Find where the given text appears and provide that cell's center as [X, Y] coordinate. 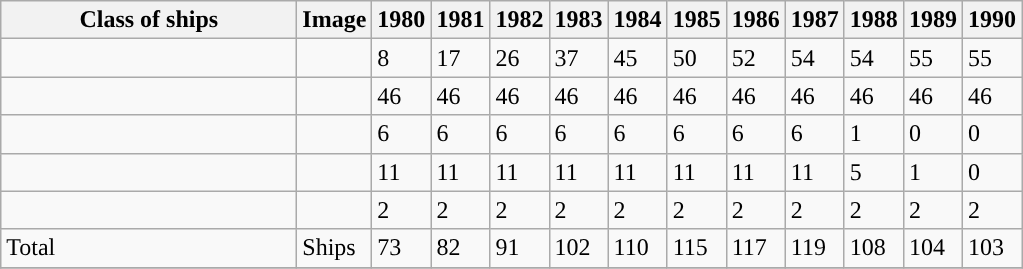
110 [638, 248]
91 [520, 248]
102 [578, 248]
119 [814, 248]
1983 [578, 20]
103 [992, 248]
1981 [460, 20]
37 [578, 58]
5 [874, 172]
26 [520, 58]
1986 [756, 20]
108 [874, 248]
104 [932, 248]
1989 [932, 20]
1987 [814, 20]
115 [696, 248]
17 [460, 58]
Total [149, 248]
1988 [874, 20]
1990 [992, 20]
73 [402, 248]
50 [696, 58]
8 [402, 58]
52 [756, 58]
1982 [520, 20]
Ships [334, 248]
1980 [402, 20]
1984 [638, 20]
117 [756, 248]
1985 [696, 20]
Class of ships [149, 20]
82 [460, 248]
45 [638, 58]
Image [334, 20]
